Determine the (X, Y) coordinate at the center of the cell enclosing the given text.  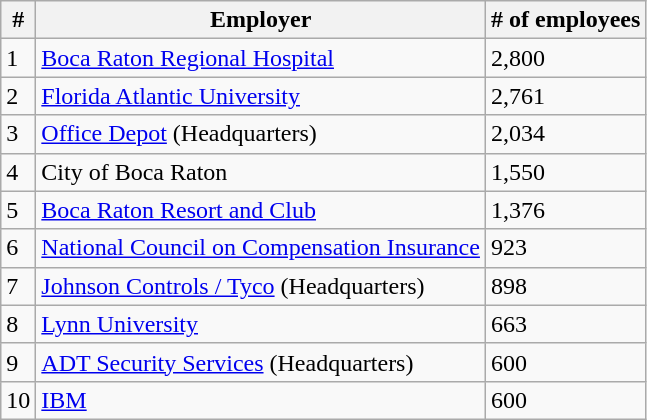
Lynn University (261, 324)
1,376 (565, 210)
4 (18, 172)
Employer (261, 20)
2,034 (565, 134)
8 (18, 324)
898 (565, 286)
Florida Atlantic University (261, 96)
Office Depot (Headquarters) (261, 134)
2,761 (565, 96)
Boca Raton Regional Hospital (261, 58)
# (18, 20)
663 (565, 324)
2 (18, 96)
ADT Security Services (Headquarters) (261, 362)
1 (18, 58)
City of Boca Raton (261, 172)
1,550 (565, 172)
7 (18, 286)
IBM (261, 400)
6 (18, 248)
National Council on Compensation Insurance (261, 248)
5 (18, 210)
10 (18, 400)
# of employees (565, 20)
9 (18, 362)
Boca Raton Resort and Club (261, 210)
923 (565, 248)
Johnson Controls / Tyco (Headquarters) (261, 286)
2,800 (565, 58)
3 (18, 134)
